From the cell containing the given text, extract its center point as [X, Y] coordinate. 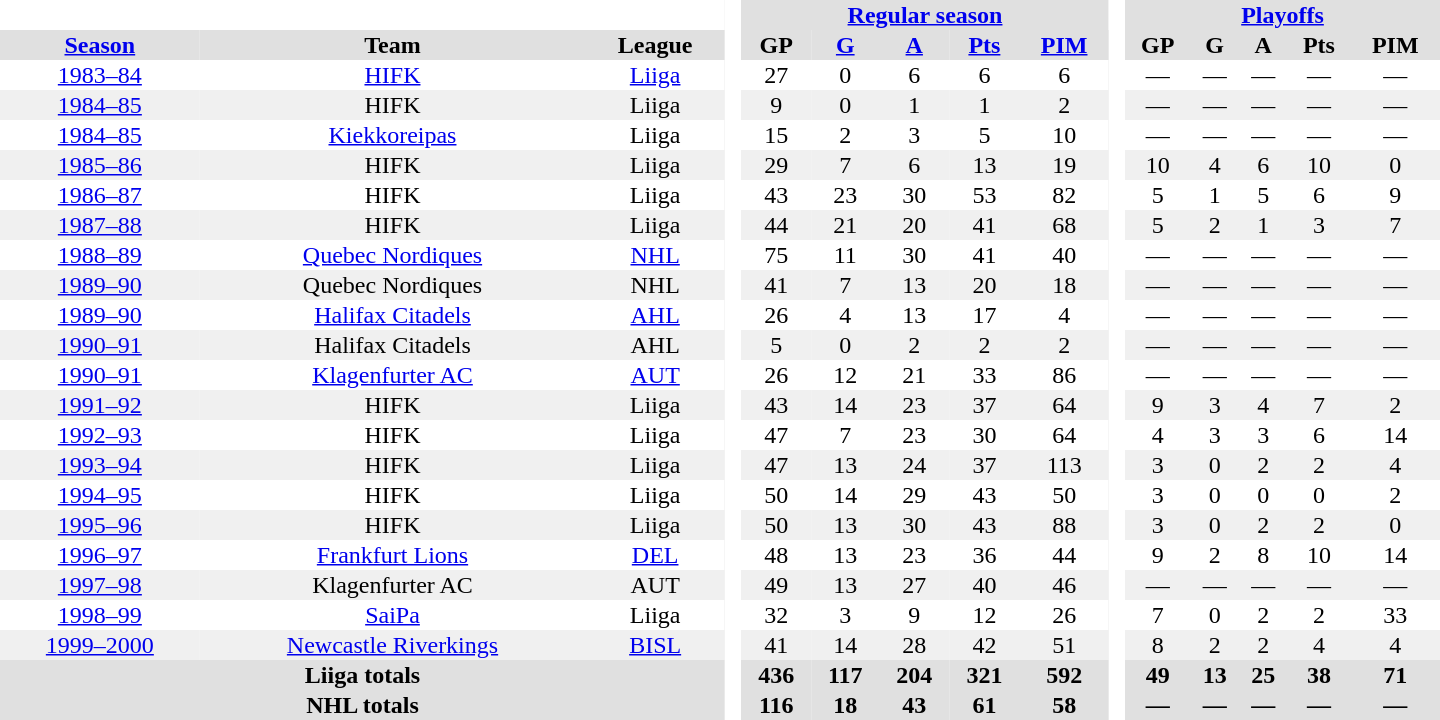
SaiPa [393, 615]
1999–2000 [100, 645]
19 [1064, 165]
Frankfurt Lions [393, 555]
NHL totals [362, 705]
Playoffs [1282, 15]
1996–97 [100, 555]
116 [776, 705]
15 [776, 135]
204 [914, 675]
17 [984, 315]
1983–84 [100, 75]
117 [845, 675]
1993–94 [100, 465]
BISL [655, 645]
38 [1318, 675]
25 [1264, 675]
Kiekkoreipas [393, 135]
1994–95 [100, 495]
32 [776, 615]
321 [984, 675]
71 [1395, 675]
1991–92 [100, 405]
11 [845, 255]
League [655, 45]
1985–86 [100, 165]
28 [914, 645]
68 [1064, 225]
51 [1064, 645]
86 [1064, 375]
1986–87 [100, 195]
Newcastle Riverkings [393, 645]
42 [984, 645]
DEL [655, 555]
53 [984, 195]
1987–88 [100, 225]
36 [984, 555]
61 [984, 705]
75 [776, 255]
1992–93 [100, 435]
46 [1064, 585]
1998–99 [100, 615]
436 [776, 675]
Liiga totals [362, 675]
48 [776, 555]
58 [1064, 705]
592 [1064, 675]
24 [914, 465]
113 [1064, 465]
82 [1064, 195]
Regular season [925, 15]
1995–96 [100, 525]
1988–89 [100, 255]
1997–98 [100, 585]
Team [393, 45]
Season [100, 45]
88 [1064, 525]
